Output the (X, Y) coordinate of the center of the cell containing the given text.  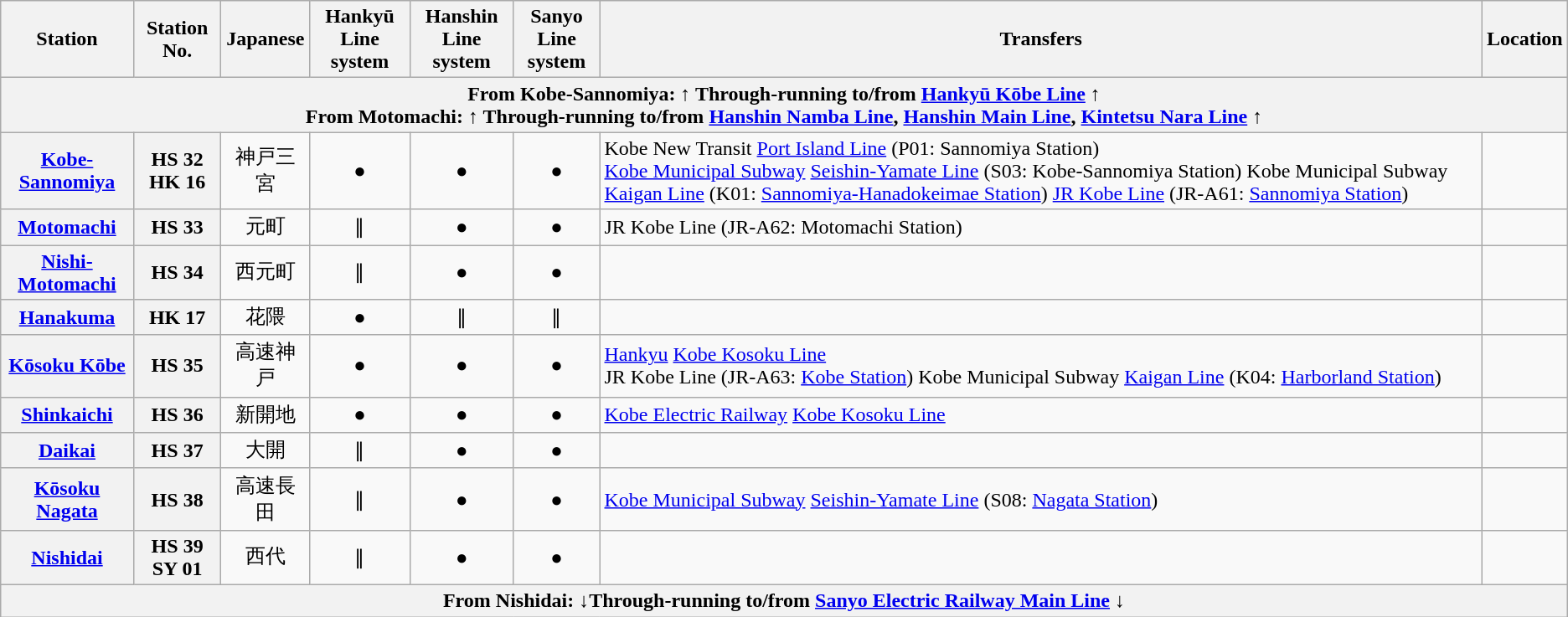
HS 39SY 01 (178, 558)
神戸三宮 (266, 171)
Station (67, 39)
花隈 (266, 318)
西代 (266, 558)
Nishi-Motomachi (67, 271)
新開地 (266, 415)
Kobe Electric Railway Kobe Kosoku Line (1040, 415)
HS 38 (178, 499)
Kōsoku Kōbe (67, 366)
HS 36 (178, 415)
高速長田 (266, 499)
HS 33 (178, 228)
Japanese (266, 39)
Hankyū Linesystem (360, 39)
HS 34 (178, 271)
高速神戸 (266, 366)
Location (1524, 39)
大開 (266, 450)
Daikai (67, 450)
HS 37 (178, 450)
Transfers (1040, 39)
Kōsoku Nagata (67, 499)
Hanakuma (67, 318)
Shinkaichi (67, 415)
HS 35 (178, 366)
HK 17 (178, 318)
Station No. (178, 39)
From Nishidai: ↓Through-running to/from Sanyo Electric Railway Main Line ↓ (784, 600)
Motomachi (67, 228)
Hankyu Kobe Kosoku Line JR Kobe Line (JR-A63: Kobe Station) Kobe Municipal Subway Kaigan Line (K04: Harborland Station) (1040, 366)
Nishidai (67, 558)
元町 (266, 228)
JR Kobe Line (JR-A62: Motomachi Station) (1040, 228)
Hanshin Linesystem (462, 39)
HS 32HK 16 (178, 171)
西元町 (266, 271)
Kobe Municipal Subway Seishin-Yamate Line (S08: Nagata Station) (1040, 499)
Sanyo Linesystem (556, 39)
Kobe-Sannomiya (67, 171)
